Find where the given text appears and provide that cell's center as (X, Y) coordinate. 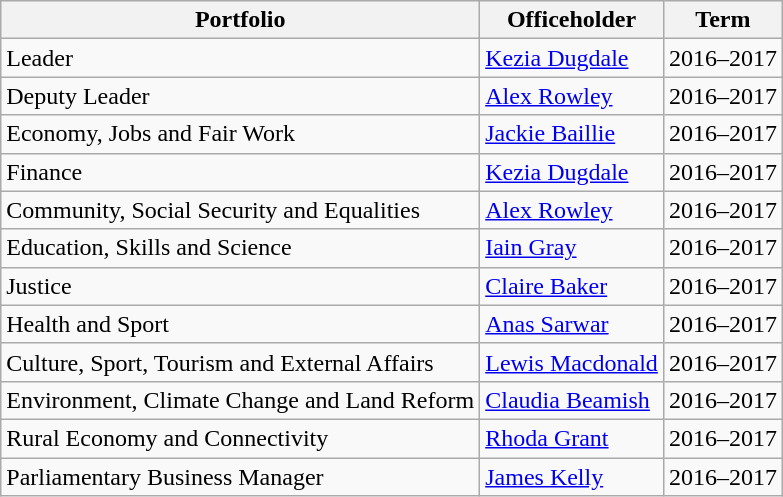
Finance (240, 172)
Education, Skills and Science (240, 248)
Rural Economy and Connectivity (240, 438)
Claire Baker (572, 286)
Claudia Beamish (572, 400)
Environment, Climate Change and Land Reform (240, 400)
Culture, Sport, Tourism and External Affairs (240, 362)
Portfolio (240, 20)
Rhoda Grant (572, 438)
Iain Gray (572, 248)
Health and Sport (240, 324)
Officeholder (572, 20)
Lewis Macdonald (572, 362)
Jackie Baillie (572, 134)
Term (722, 20)
Leader (240, 58)
Deputy Leader (240, 96)
Economy, Jobs and Fair Work (240, 134)
Parliamentary Business Manager (240, 477)
Justice (240, 286)
James Kelly (572, 477)
Community, Social Security and Equalities (240, 210)
Anas Sarwar (572, 324)
